Locate the cell with the specified text and output its [X, Y] center coordinate. 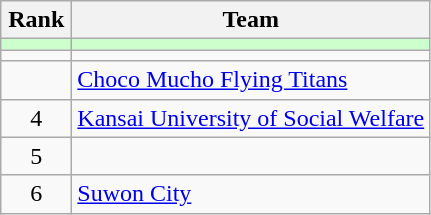
5 [36, 156]
Suwon City [251, 194]
Rank [36, 20]
Choco Mucho Flying Titans [251, 80]
Kansai University of Social Welfare [251, 118]
6 [36, 194]
4 [36, 118]
Team [251, 20]
